Extract the (X, Y) coordinate from the center of the cell holding the provided text.  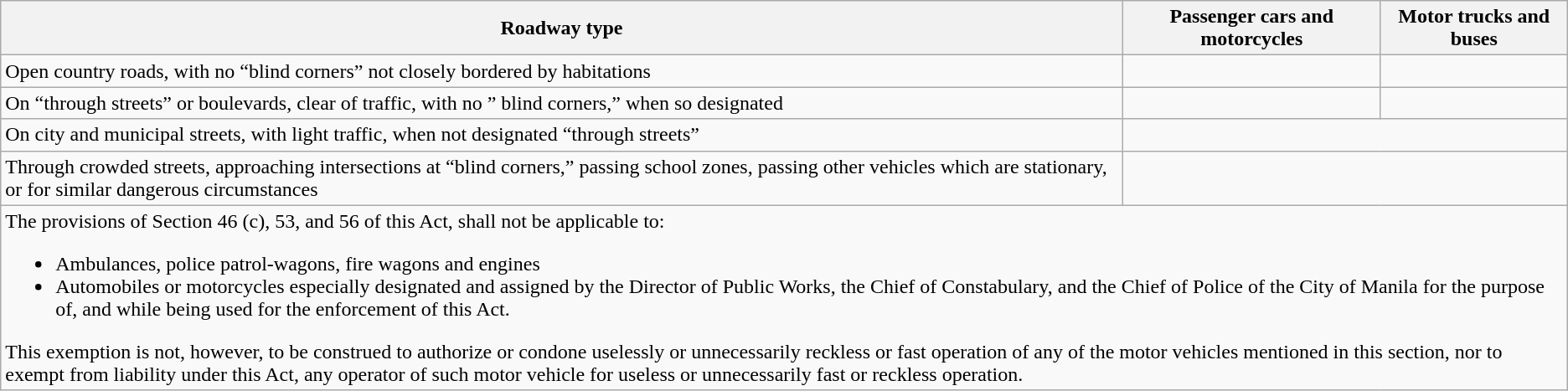
On “through streets” or boulevards, clear of traffic, with no ” blind corners,” when so designated (562, 103)
Roadway type (562, 28)
On city and municipal streets, with light traffic, when not designated “through streets” (562, 135)
Passenger cars and motorcycles (1251, 28)
Open country roads, with no “blind corners” not closely bordered by habitations (562, 71)
Motor trucks and buses (1474, 28)
